From the cell containing the given text, extract its center point as [x, y] coordinate. 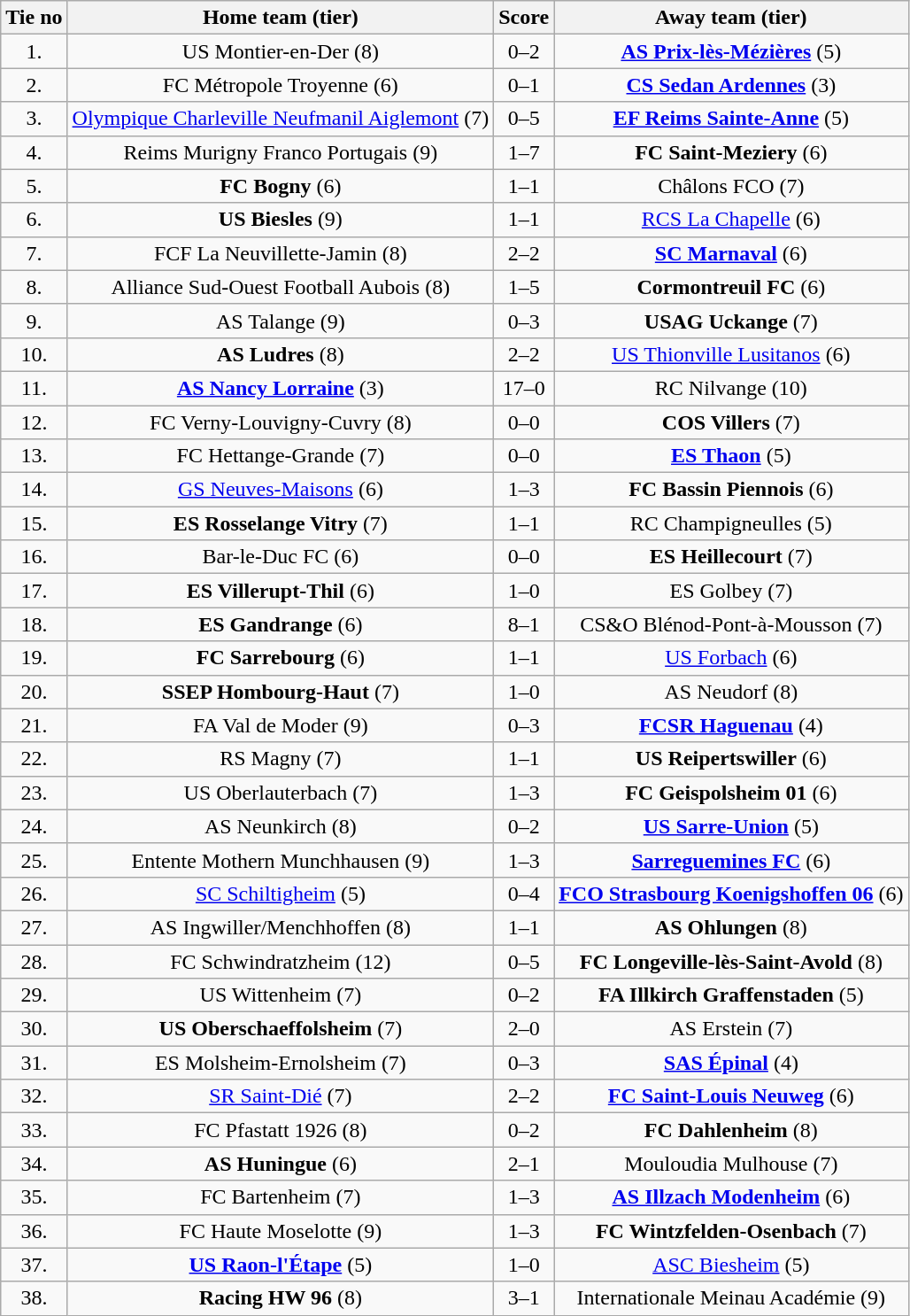
US Raon-l'Étape (5) [281, 1265]
1. [34, 51]
GS Neuves-Maisons (6) [281, 490]
ES Heillecourt (7) [731, 557]
2. [34, 85]
0–4 [524, 894]
23. [34, 793]
RC Nilvange (10) [731, 388]
Mouloudia Mulhouse (7) [731, 1164]
ES Molsheim-Ernolsheim (7) [281, 1063]
14. [34, 490]
AS Nancy Lorraine (3) [281, 388]
ES Villerupt-Thil (6) [281, 591]
COS Villers (7) [731, 422]
USAG Uckange (7) [731, 321]
US Reipertswiller (6) [731, 759]
18. [34, 624]
US Biesles (9) [281, 220]
US Montier-en-Der (8) [281, 51]
Bar-le-Duc FC (6) [281, 557]
2–0 [524, 1029]
FC Hettange-Grande (7) [281, 456]
28. [34, 961]
FC Bogny (6) [281, 186]
SC Marnaval (6) [731, 253]
FC Sarrebourg (6) [281, 658]
SR Saint-Dié (7) [281, 1096]
CS Sedan Ardennes (3) [731, 85]
AS Erstein (7) [731, 1029]
ES Rosselange Vitry (7) [281, 523]
FCF La Neuvillette-Jamin (8) [281, 253]
AS Ludres (8) [281, 354]
Score [524, 18]
CS&O Blénod-Pont-à-Mousson (7) [731, 624]
FC Verny-Louvigny-Cuvry (8) [281, 422]
Reims Murigny Franco Portugais (9) [281, 152]
34. [34, 1164]
ES Thaon (5) [731, 456]
US Oberschaeffolsheim (7) [281, 1029]
35. [34, 1197]
33. [34, 1130]
FC Saint-Louis Neuweg (6) [731, 1096]
RCS La Chapelle (6) [731, 220]
FC Pfastatt 1926 (8) [281, 1130]
Away team (tier) [731, 18]
24. [34, 826]
8–1 [524, 624]
2–1 [524, 1164]
Cormontreuil FC (6) [731, 287]
Sarreguemines FC (6) [731, 860]
AS Prix-lès-Mézières (5) [731, 51]
Châlons FCO (7) [731, 186]
Tie no [34, 18]
AS Neunkirch (8) [281, 826]
37. [34, 1265]
8. [34, 287]
US Oberlauterbach (7) [281, 793]
RS Magny (7) [281, 759]
AS Huningue (6) [281, 1164]
SC Schiltigheim (5) [281, 894]
FC Haute Moselotte (9) [281, 1231]
15. [34, 523]
EF Reims Sainte-Anne (5) [731, 119]
36. [34, 1231]
9. [34, 321]
Alliance Sud-Ouest Football Aubois (8) [281, 287]
SAS Épinal (4) [731, 1063]
12. [34, 422]
ES Gandrange (6) [281, 624]
17. [34, 591]
SSEP Hombourg-Haut (7) [281, 692]
4. [34, 152]
0–1 [524, 85]
Racing HW 96 (8) [281, 1298]
29. [34, 995]
38. [34, 1298]
22. [34, 759]
AS Neudorf (8) [731, 692]
FC Geispolsheim 01 (6) [731, 793]
AS Illzach Modenheim (6) [731, 1197]
3–1 [524, 1298]
US Wittenheim (7) [281, 995]
13. [34, 456]
27. [34, 927]
FC Métropole Troyenne (6) [281, 85]
US Thionville Lusitanos (6) [731, 354]
32. [34, 1096]
31. [34, 1063]
FC Wintzfelden-Osenbach (7) [731, 1231]
26. [34, 894]
6. [34, 220]
FCO Strasbourg Koenigshoffen 06 (6) [731, 894]
1–7 [524, 152]
RC Champigneulles (5) [731, 523]
3. [34, 119]
FC Schwindratzheim (12) [281, 961]
17–0 [524, 388]
ASC Biesheim (5) [731, 1265]
5. [34, 186]
Home team (tier) [281, 18]
25. [34, 860]
20. [34, 692]
FCSR Haguenau (4) [731, 725]
AS Ohlungen (8) [731, 927]
21. [34, 725]
1–5 [524, 287]
FC Bassin Piennois (6) [731, 490]
ES Golbey (7) [731, 591]
30. [34, 1029]
FC Saint-Meziery (6) [731, 152]
FC Bartenheim (7) [281, 1197]
11. [34, 388]
US Forbach (6) [731, 658]
Olympique Charleville Neufmanil Aiglemont (7) [281, 119]
19. [34, 658]
7. [34, 253]
16. [34, 557]
Entente Mothern Munchhausen (9) [281, 860]
10. [34, 354]
FA Illkirch Graffenstaden (5) [731, 995]
FA Val de Moder (9) [281, 725]
FC Dahlenheim (8) [731, 1130]
Internationale Meinau Académie (9) [731, 1298]
AS Ingwiller/Menchhoffen (8) [281, 927]
AS Talange (9) [281, 321]
FC Longeville-lès-Saint-Avold (8) [731, 961]
US Sarre-Union (5) [731, 826]
